Capture the cell that displays the provided text and extract its (X, Y) central coordinate. 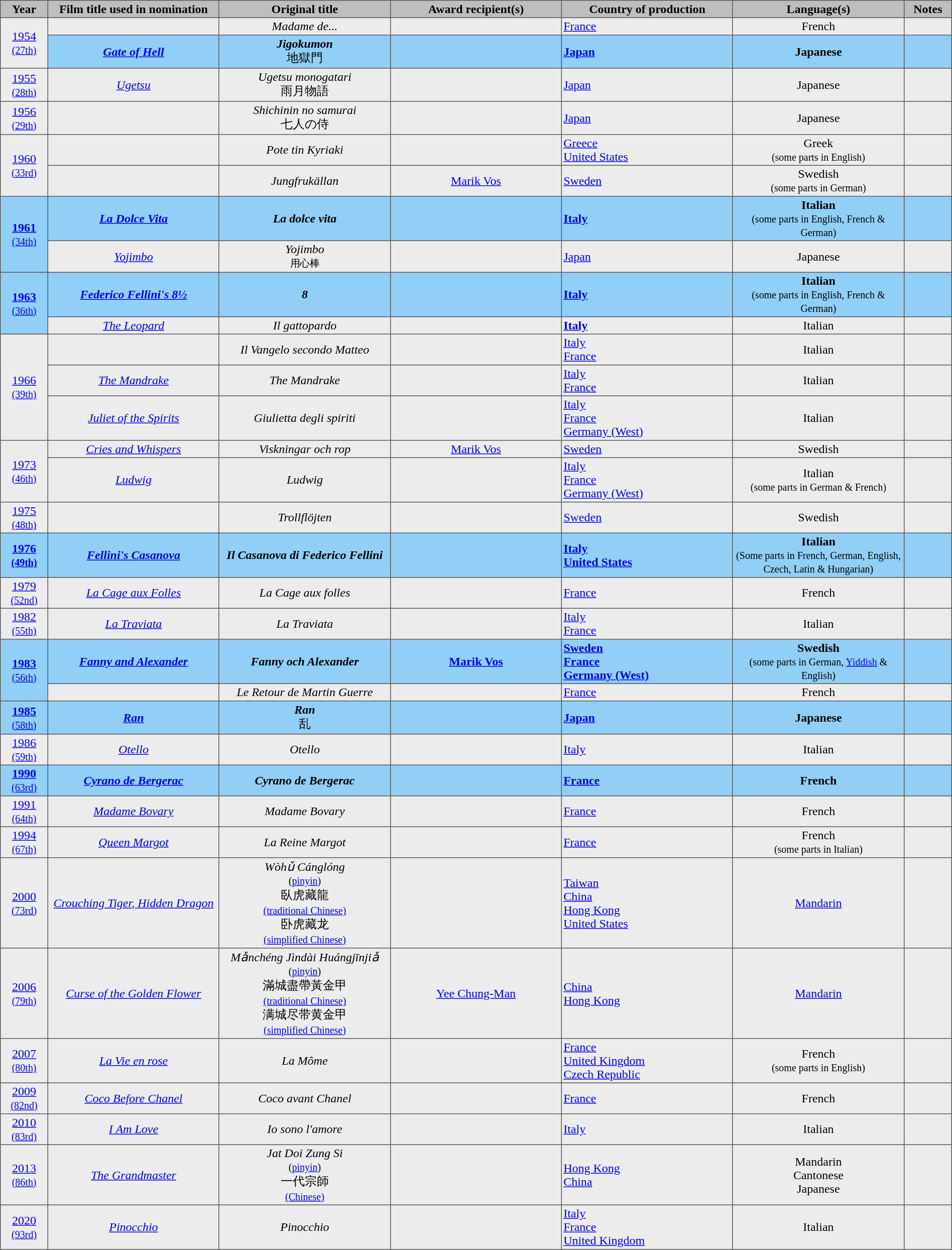
Ran乱 (304, 718)
The Grandmaster (134, 1175)
Jungfrukällan (304, 181)
Federico Fellini's 8½ (134, 294)
Swedish(some parts in German, Yiddish & English) (818, 661)
France United Kingdom Czech Republic (647, 1061)
French(some parts in English) (818, 1061)
Crouching Tiger, Hidden Dragon (134, 903)
La Reine Margot (304, 842)
Yojimbo用心棒 (304, 256)
Il Vangelo secondo Matteo (304, 350)
Giulietta degli spiriti (304, 418)
2006(79th) (24, 993)
Trollflöjten (304, 518)
1983(56th) (24, 670)
Wòhǔ Cánglóng(pinyin)臥虎藏龍(traditional Chinese)卧虎藏龙(simplified Chinese) (304, 903)
1994(67th) (24, 842)
Ran (134, 718)
Mǎnchéng Jìndài Huángjīnjiǎ(pinyin)滿城盡帶黃金甲(traditional Chinese)满城尽带黄金甲(simplified Chinese) (304, 993)
La Cage aux Folles (134, 593)
Shichinin no samurai七人の侍 (304, 118)
Jigokumon地獄門 (304, 52)
1975(48th) (24, 518)
Original title (304, 9)
1966(39th) (24, 387)
Coco Before Chanel (134, 1098)
Cries and Whispers (134, 449)
Award recipient(s) (476, 9)
Ugetsu monogatari雨月物語 (304, 85)
Country of production (647, 9)
Viskningar och rop (304, 449)
La Cage aux folles (304, 593)
La dolce vita (304, 218)
2020(93rd) (24, 1227)
I Am Love (134, 1129)
Hong Kong China (647, 1175)
Yojimbo (134, 256)
2007(80th) (24, 1061)
MandarinCantoneseJapanese (818, 1175)
1973(46th) (24, 471)
Italian(Some parts in French, German, English, Czech, Latin & Hungarian) (818, 555)
2013(86th) (24, 1175)
Fanny and Alexander (134, 661)
2010(83rd) (24, 1129)
Coco avant Chanel (304, 1098)
1991(64th) (24, 812)
Notes (928, 9)
Gate of Hell (134, 52)
Greece United States (647, 150)
2009(82nd) (24, 1098)
1986(59th) (24, 750)
Italy France United Kingdom (647, 1227)
8 (304, 294)
1979(52nd) (24, 593)
1985(58th) (24, 718)
1961(34th) (24, 235)
1982(55th) (24, 624)
Madame de... (304, 26)
Fellini's Casanova (134, 555)
Juliet of the Spirits (134, 418)
Curse of the Golden Flower (134, 993)
Italy United States (647, 555)
Greek(some parts in English) (818, 150)
Italian (some parts in German & French) (818, 480)
Jat Doi Zung Si(pinyin)一代宗師(Chinese) (304, 1175)
Language(s) (818, 9)
Sweden France Germany (West) (647, 661)
Il Casanova di Federico Fellini (304, 555)
Year (24, 9)
1955(28th) (24, 85)
Swedish(some parts in German) (818, 181)
Fanny och Alexander (304, 661)
Io sono l'amore (304, 1129)
Yee Chung-Man (476, 993)
Pote tin Kyriaki (304, 150)
Queen Margot (134, 842)
1976(49th) (24, 555)
1963(36th) (24, 303)
French(some parts in Italian) (818, 842)
La Vie en rose (134, 1061)
La Dolce Vita (134, 218)
Le Retour de Martin Guerre (304, 692)
1990(63rd) (24, 780)
China Hong Kong (647, 993)
Film title used in nomination (134, 9)
The Leopard (134, 325)
Il gattopardo (304, 325)
Ugetsu (134, 85)
Taiwan China Hong Kong United States (647, 903)
1960(33rd) (24, 166)
2000(73rd) (24, 903)
La Môme (304, 1061)
1954(27th) (24, 43)
1956(29th) (24, 118)
